Pinpoint the cell where the given text exists, returning its (X, Y) midpoint coordinate. 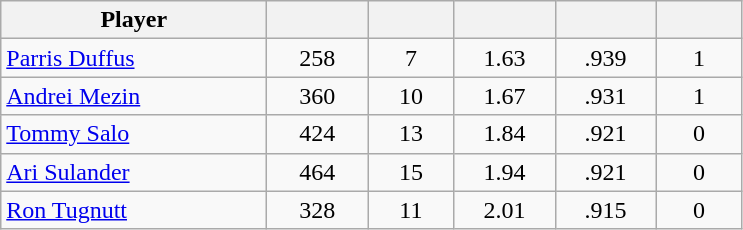
15 (411, 172)
1.84 (504, 134)
10 (411, 96)
13 (411, 134)
Ron Tugnutt (134, 210)
258 (318, 58)
1.94 (504, 172)
328 (318, 210)
2.01 (504, 210)
464 (318, 172)
Tommy Salo (134, 134)
1.63 (504, 58)
360 (318, 96)
Parris Duffus (134, 58)
1.67 (504, 96)
Ari Sulander (134, 172)
.931 (606, 96)
Andrei Mezin (134, 96)
11 (411, 210)
424 (318, 134)
7 (411, 58)
.915 (606, 210)
.939 (606, 58)
Player (134, 20)
